Scan for the cell matching the given text and deliver its [X, Y] coordinate at center. 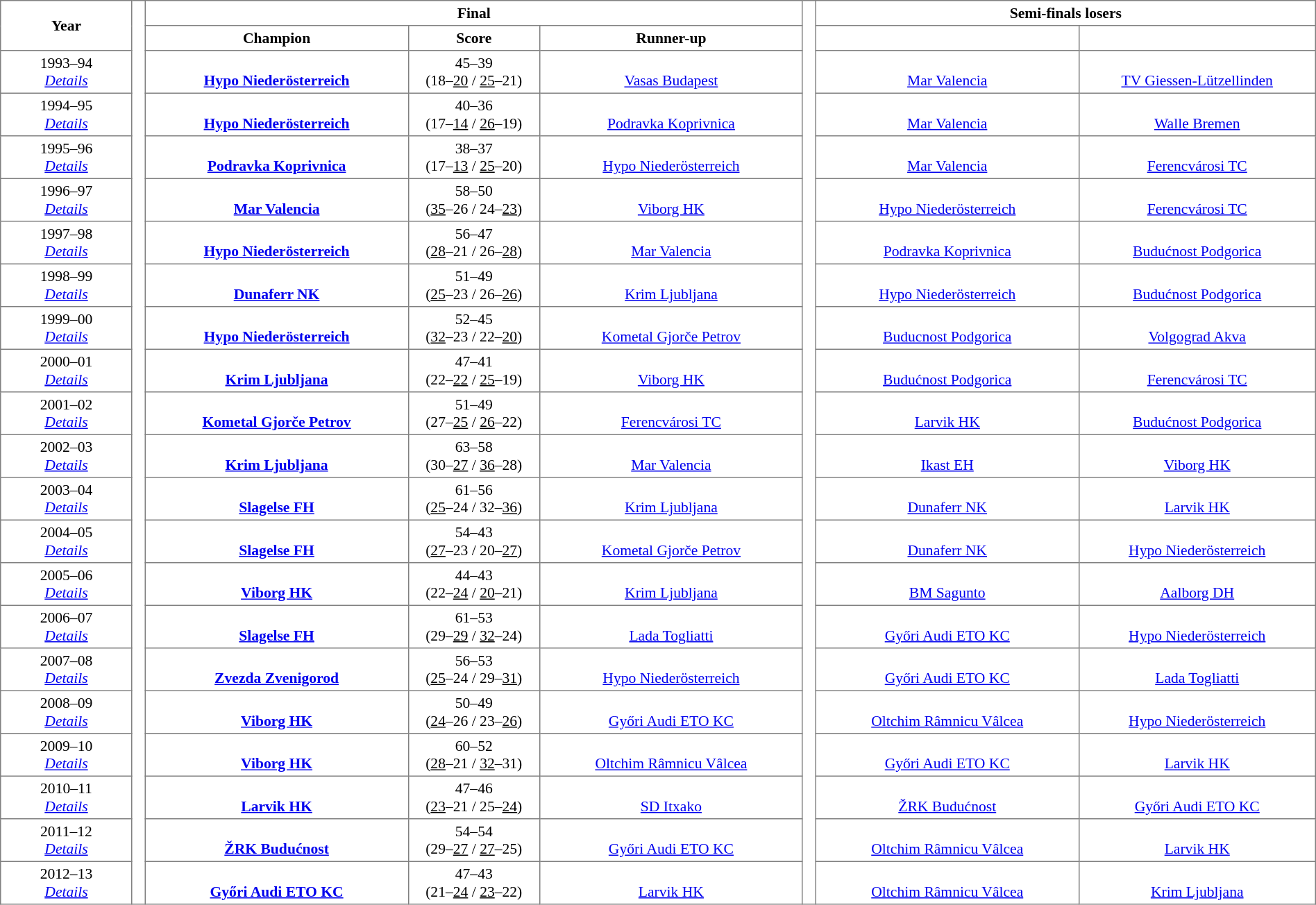
38–37 (17–13 / 25–20) [473, 158]
60–52 (28–21 / 32–31) [473, 755]
56–53 (25–24 / 29–31) [473, 670]
Score [473, 38]
51–49 (25–23 / 26–26) [473, 285]
54–54 (29–27 / 27–25) [473, 840]
Vasas Budapest [670, 72]
50–49 (24–26 / 23–26) [473, 712]
1996–97Details [67, 200]
Buducnost Podgorica [947, 328]
1999–00Details [67, 328]
52–45 (32–23 / 22–20) [473, 328]
1995–96Details [67, 158]
2002–03Details [67, 456]
40–36 (17–14 / 26–19) [473, 115]
Year [67, 26]
Champion [276, 38]
Ikast EH [947, 456]
45–39 (18–20 / 25–21) [473, 72]
Walle Bremen [1197, 115]
1993–94Details [67, 72]
61–56 (25–24 / 32–36) [473, 499]
61–53 (29–29 / 32–24) [473, 627]
2012–13Details [67, 883]
Zvezda Zvenigorod [276, 670]
2006–07Details [67, 627]
Runner-up [670, 38]
1997–98Details [67, 243]
2009–10Details [67, 755]
Final [473, 13]
2007–08Details [67, 670]
Volgograd Akva [1197, 328]
2004–05Details [67, 541]
BM Sagunto [947, 584]
58–50 (35–26 / 24–23) [473, 200]
TV Giessen-Lützellinden [1197, 72]
63–58 (30–27 / 36–28) [473, 456]
47–41 (22–22 / 25–19) [473, 371]
2005–06Details [67, 584]
2008–09Details [67, 712]
Aalborg DH [1197, 584]
44–43 (22–24 / 20–21) [473, 584]
47–46 (23–21 / 25–24) [473, 797]
2003–04Details [67, 499]
2011–12Details [67, 840]
1994–95Details [67, 115]
1998–99Details [67, 285]
47–43 (21–24 / 23–22) [473, 883]
2010–11Details [67, 797]
2000–01Details [67, 371]
54–43 (27–23 / 20–27) [473, 541]
SD Itxako [670, 797]
2001–02Details [67, 414]
51–49 (27–25 / 26–22) [473, 414]
56–47 (28–21 / 26–28) [473, 243]
Semi-finals losers [1065, 13]
